Capture the cell that displays the provided text and extract its [x, y] central coordinate. 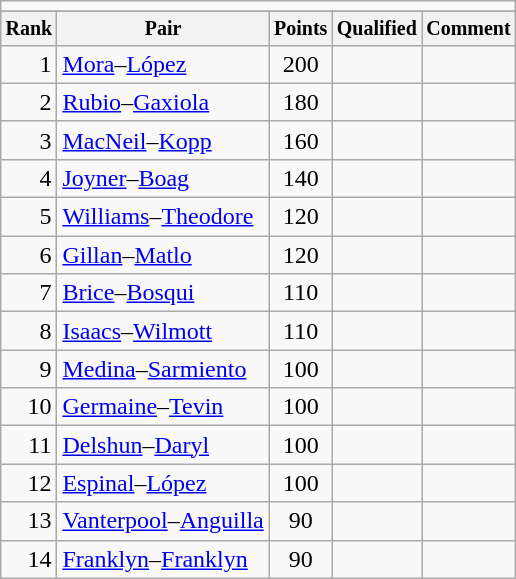
160 [300, 140]
Brice–Bosqui [163, 293]
Rank [29, 28]
7 [29, 293]
Germaine–Tevin [163, 407]
140 [300, 178]
MacNeil–Kopp [163, 140]
11 [29, 445]
10 [29, 407]
8 [29, 331]
1 [29, 64]
180 [300, 102]
Gillan–Matlo [163, 255]
9 [29, 369]
Pair [163, 28]
6 [29, 255]
Medina–Sarmiento [163, 369]
Espinal–López [163, 483]
Comment [469, 28]
5 [29, 217]
4 [29, 178]
13 [29, 521]
Mora–López [163, 64]
Points [300, 28]
12 [29, 483]
Joyner–Boag [163, 178]
Isaacs–Wilmott [163, 331]
3 [29, 140]
Williams–Theodore [163, 217]
Vanterpool–Anguilla [163, 521]
Rubio–Gaxiola [163, 102]
Franklyn–Franklyn [163, 559]
Delshun–Daryl [163, 445]
2 [29, 102]
Qualified [376, 28]
14 [29, 559]
200 [300, 64]
